Determine the (x, y) coordinate at the center of the cell enclosing the given text.  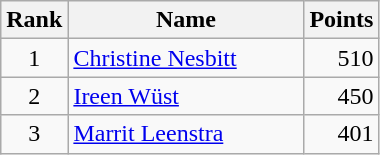
1 (34, 58)
401 (342, 134)
Christine Nesbitt (186, 58)
2 (34, 96)
Ireen Wüst (186, 96)
Name (186, 20)
Marrit Leenstra (186, 134)
3 (34, 134)
510 (342, 58)
Rank (34, 20)
Points (342, 20)
450 (342, 96)
